Capture the cell that displays the provided text and extract its [X, Y] central coordinate. 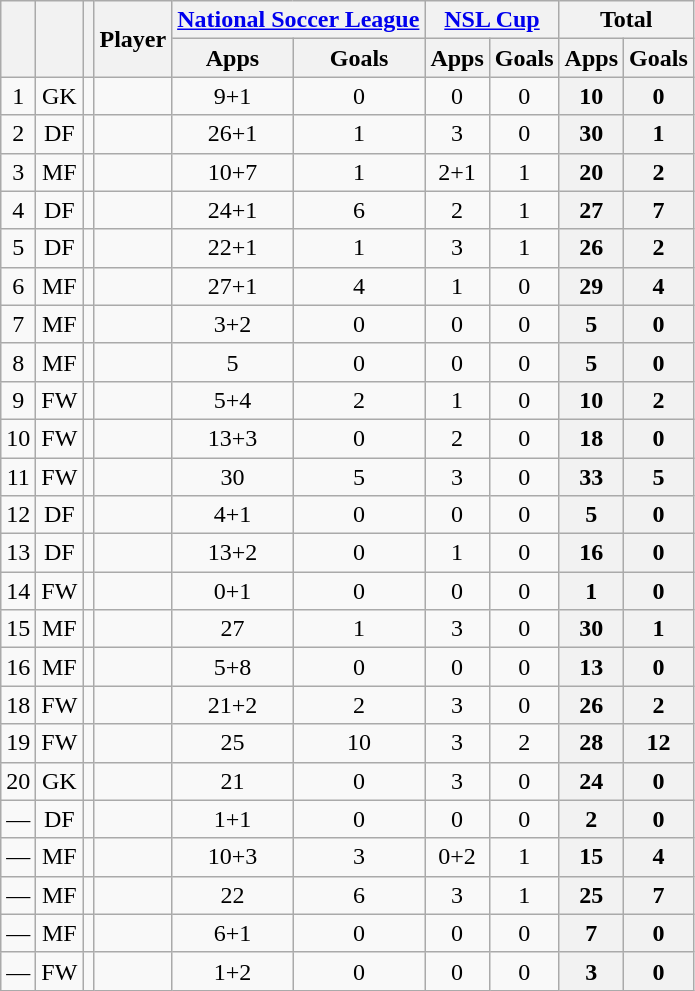
24 [591, 781]
Player [133, 39]
10+7 [233, 172]
21 [233, 781]
9+1 [233, 96]
13+2 [233, 553]
22 [233, 895]
NSL Cup [492, 20]
28 [591, 743]
26+1 [233, 134]
9 [18, 400]
33 [591, 477]
10+3 [233, 857]
11 [18, 477]
1+1 [233, 819]
5+4 [233, 400]
3+2 [233, 324]
Total [626, 20]
4+1 [233, 515]
24+1 [233, 210]
29 [591, 286]
21+2 [233, 705]
8 [18, 362]
2+1 [457, 172]
0+2 [457, 857]
27+1 [233, 286]
5+8 [233, 667]
14 [18, 591]
22+1 [233, 248]
6+1 [233, 933]
19 [18, 743]
1+2 [233, 971]
0+1 [233, 591]
13+3 [233, 438]
National Soccer League [298, 20]
